Determine the (x, y) coordinate at the center of the cell enclosing the given text.  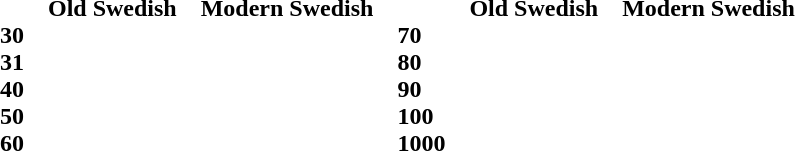
100 (409, 116)
70 (409, 36)
80 (409, 62)
90 (409, 90)
